Provide the (x, y) coordinate of the cell's center where the given text is located.  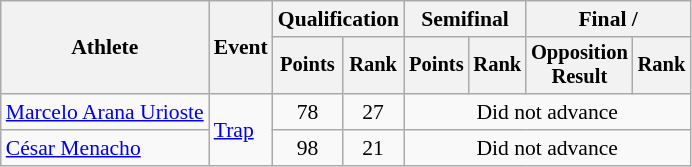
Athlete (105, 48)
Semifinal (465, 19)
27 (373, 112)
Marcelo Arana Urioste (105, 112)
78 (308, 112)
Event (241, 48)
Trap (241, 130)
César Menacho (105, 148)
21 (373, 148)
Final / (608, 19)
Qualification (338, 19)
98 (308, 148)
OppositionResult (580, 66)
